Search for the cell housing the specified text and yield its (x, y) center coordinate. 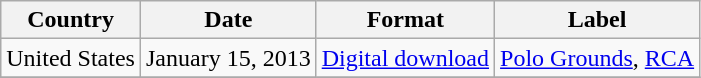
Polo Grounds, RCA (598, 58)
Date (228, 20)
Format (405, 20)
United States (71, 58)
Label (598, 20)
Country (71, 20)
January 15, 2013 (228, 58)
Digital download (405, 58)
